Determine the (x, y) coordinate at the center of the cell enclosing the given text.  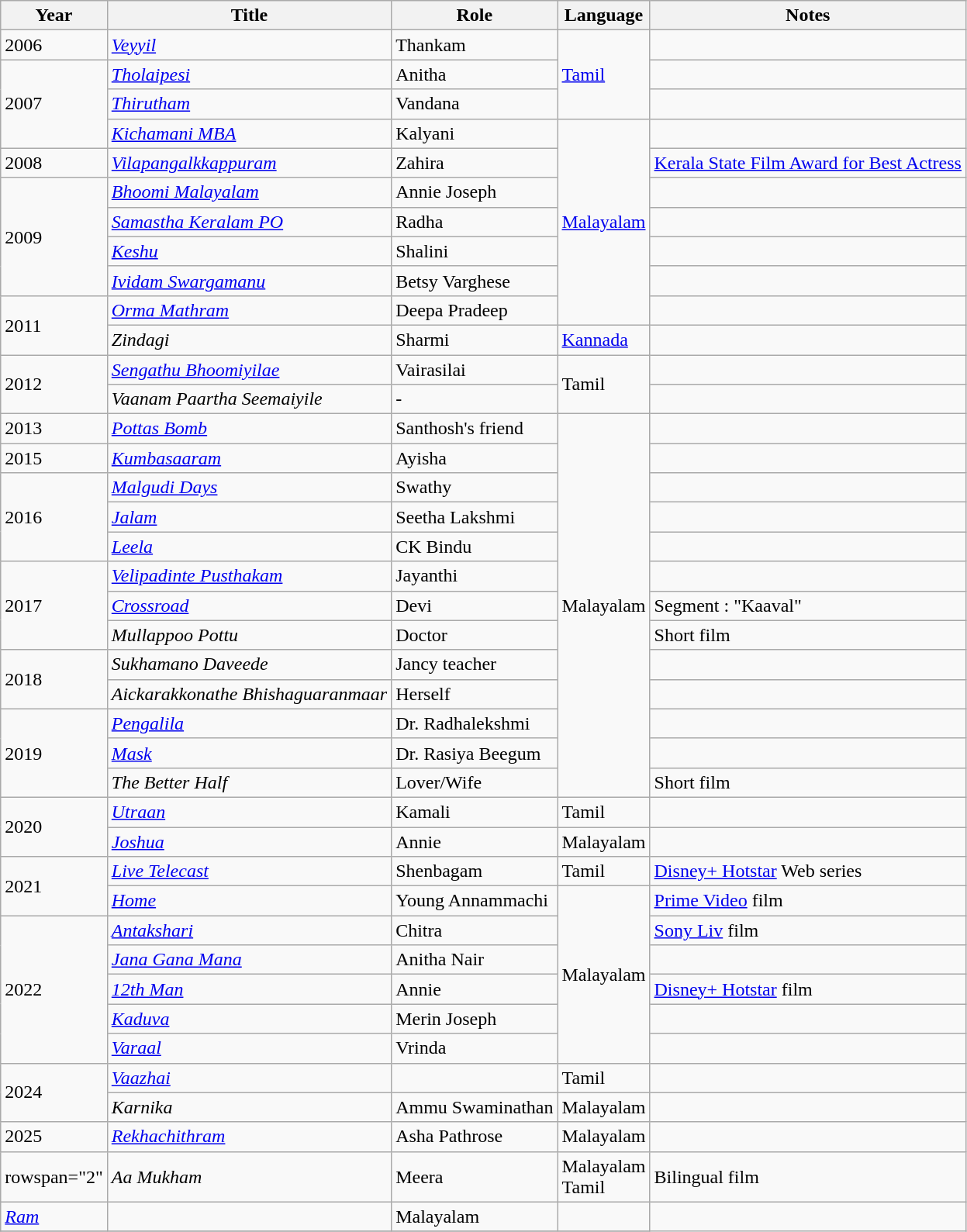
2020 (54, 827)
Leela (249, 547)
Role (475, 16)
2008 (54, 163)
Dr. Radhalekshmi (475, 723)
- (475, 399)
Karnika (249, 1107)
Anitha (475, 74)
Antakshari (249, 930)
Kamali (475, 812)
2007 (54, 104)
Zindagi (249, 340)
Utraan (249, 812)
2011 (54, 325)
Vaanam Paartha Seemaiyile (249, 399)
Kichamani MBA (249, 133)
Meera (475, 1177)
Doctor (475, 635)
2021 (54, 886)
Dr. Rasiya Beegum (475, 753)
Shenbagam (475, 871)
Title (249, 16)
Malgudi Days (249, 488)
Varaal (249, 1048)
Tholaipesi (249, 74)
Kumbasaaram (249, 458)
Devi (475, 606)
Jalam (249, 517)
Ram (54, 1216)
Velipadinte Pusthakam (249, 576)
2019 (54, 753)
Mask (249, 753)
Segment : "Kaaval" (808, 606)
Disney+ Hotstar Web series (808, 871)
Herself (475, 694)
Thirutham (249, 104)
Home (249, 901)
Deepa Pradeep (475, 310)
Radha (475, 222)
2013 (54, 429)
Kaduva (249, 1019)
2022 (54, 989)
Live Telecast (249, 871)
12th Man (249, 989)
Notes (808, 16)
2015 (54, 458)
Young Annammachi (475, 901)
Keshu (249, 251)
Mullappoo Pottu (249, 635)
Ayisha (475, 458)
Bhoomi Malayalam (249, 192)
Veyyil (249, 45)
2025 (54, 1137)
2018 (54, 679)
Vandana (475, 104)
Thankam (475, 45)
Betsy Varghese (475, 281)
Orma Mathram (249, 310)
Chitra (475, 930)
Sharmi (475, 340)
Pengalila (249, 723)
Jancy teacher (475, 664)
Anitha Nair (475, 960)
Jayanthi (475, 576)
Prime Video film (808, 901)
Pottas Bomb (249, 429)
Swathy (475, 488)
Annie Joseph (475, 192)
Merin Joseph (475, 1019)
Language (603, 16)
Jana Gana Mana (249, 960)
Ammu Swaminathan (475, 1107)
Disney+ Hotstar film (808, 989)
Sengathu Bhoomiyilae (249, 370)
Seetha Lakshmi (475, 517)
MalayalamTamil (603, 1177)
2024 (54, 1092)
Vairasilai (475, 370)
Samastha Keralam PO (249, 222)
Vrinda (475, 1048)
Vilapangalkkappuram (249, 163)
Kannada (603, 340)
Kalyani (475, 133)
Vaazhai (249, 1078)
2017 (54, 606)
CK Bindu (475, 547)
Zahira (475, 163)
Ividam Swargamanu (249, 281)
rowspan="2" (54, 1177)
Aa Mukham (249, 1177)
Joshua (249, 841)
2012 (54, 385)
Bilingual film (808, 1177)
Sony Liv film (808, 930)
The Better Half (249, 782)
2006 (54, 45)
Rekhachithram (249, 1137)
2016 (54, 517)
Crossroad (249, 606)
Aickarakkonathe Bhishaguaranmaar (249, 694)
Shalini (475, 251)
Sukhamano Daveede (249, 664)
Kerala State Film Award for Best Actress (808, 163)
Year (54, 16)
Lover/Wife (475, 782)
Santhosh's friend (475, 429)
Asha Pathrose (475, 1137)
2009 (54, 236)
